For the text-containing cell, return its midpoint in [x, y] coordinate format. 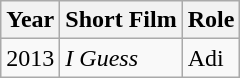
Adi [211, 58]
Short Film [121, 20]
2013 [30, 58]
Role [211, 20]
Year [30, 20]
I Guess [121, 58]
